Identify which cell holds the provided text, then report its (X, Y) central coordinate. 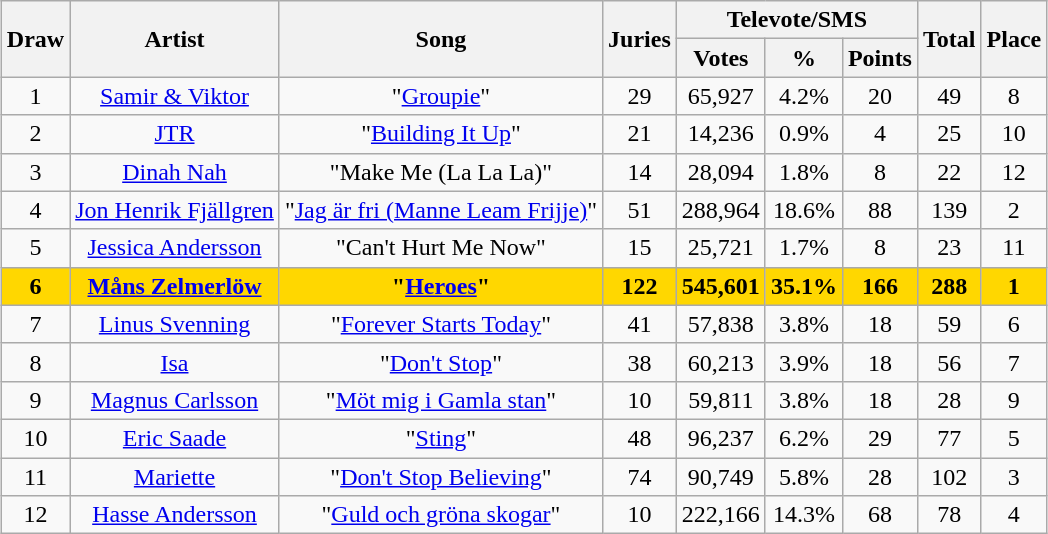
"Groupie" (440, 96)
Juries (640, 39)
"Jag är fri (Manne Leam Frijje)" (440, 210)
5.8% (804, 477)
122 (640, 286)
"Can't Hurt Me Now" (440, 248)
51 (640, 210)
102 (949, 477)
48 (640, 438)
Artist (175, 39)
21 (640, 134)
14.3% (804, 515)
28,094 (720, 172)
288,964 (720, 210)
60,213 (720, 362)
JTR (175, 134)
65,927 (720, 96)
35.1% (804, 286)
Votes (720, 58)
Hasse Andersson (175, 515)
20 (880, 96)
Place (1014, 39)
57,838 (720, 324)
41 (640, 324)
3.9% (804, 362)
"Building It Up" (440, 134)
22 (949, 172)
Eric Saade (175, 438)
222,166 (720, 515)
6.2% (804, 438)
59,811 (720, 400)
Dinah Nah (175, 172)
88 (880, 210)
14 (640, 172)
139 (949, 210)
1.8% (804, 172)
"Guld och gröna skogar" (440, 515)
% (804, 58)
"Möt mig i Gamla stan" (440, 400)
Points (880, 58)
"Heroes" (440, 286)
"Sting" (440, 438)
38 (640, 362)
14,236 (720, 134)
Televote/SMS (796, 20)
Magnus Carlsson (175, 400)
68 (880, 515)
49 (949, 96)
96,237 (720, 438)
"Don't Stop" (440, 362)
15 (640, 248)
90,749 (720, 477)
Mariette (175, 477)
Jon Henrik Fjällgren (175, 210)
77 (949, 438)
23 (949, 248)
Total (949, 39)
Draw (35, 39)
"Don't Stop Believing" (440, 477)
Song (440, 39)
Linus Svenning (175, 324)
56 (949, 362)
59 (949, 324)
Måns Zelmerlöw (175, 286)
78 (949, 515)
18.6% (804, 210)
166 (880, 286)
Isa (175, 362)
"Forever Starts Today" (440, 324)
"Make Me (La La La)" (440, 172)
Samir & Viktor (175, 96)
545,601 (720, 286)
288 (949, 286)
4.2% (804, 96)
25 (949, 134)
74 (640, 477)
25,721 (720, 248)
Jessica Andersson (175, 248)
1.7% (804, 248)
0.9% (804, 134)
